Output the (x, y) coordinate of the center of the cell containing the given text.  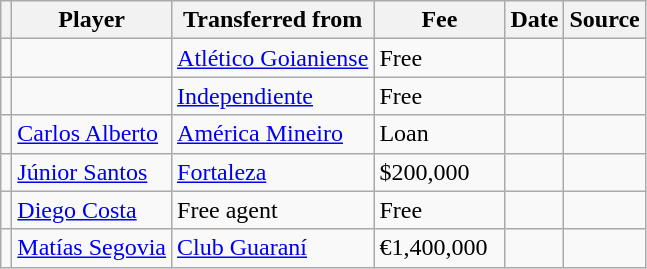
€1,400,000 (440, 248)
Matías Segovia (92, 248)
Loan (440, 134)
Diego Costa (92, 210)
América Mineiro (273, 134)
Club Guaraní (273, 248)
$200,000 (440, 172)
Date (534, 20)
Atlético Goianiense (273, 58)
Player (92, 20)
Fee (440, 20)
Júnior Santos (92, 172)
Source (604, 20)
Independiente (273, 96)
Fortaleza (273, 172)
Transferred from (273, 20)
Carlos Alberto (92, 134)
Free agent (273, 210)
